Locate the cell with the specified text and output its (x, y) center coordinate. 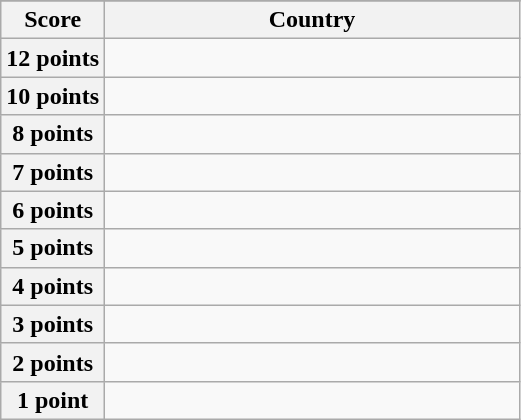
6 points (53, 210)
3 points (53, 324)
8 points (53, 134)
7 points (53, 172)
4 points (53, 286)
Country (312, 20)
12 points (53, 58)
1 point (53, 400)
Score (53, 20)
5 points (53, 248)
10 points (53, 96)
2 points (53, 362)
